Extract the [x, y] coordinate from the center of the cell holding the provided text.  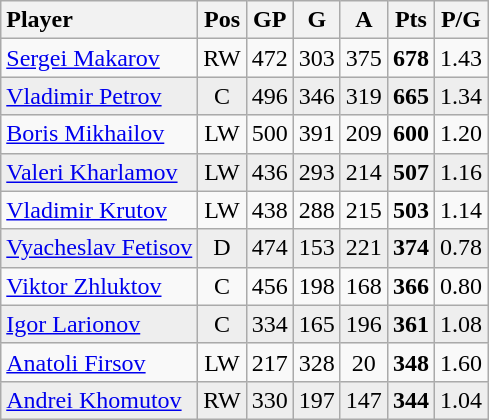
217 [270, 362]
374 [410, 248]
507 [410, 172]
168 [364, 286]
474 [270, 248]
361 [410, 324]
A [364, 20]
Boris Mikhailov [100, 134]
Pts [410, 20]
Igor Larionov [100, 324]
303 [316, 58]
0.78 [460, 248]
Sergei Makarov [100, 58]
Vyacheslav Fetisov [100, 248]
1.20 [460, 134]
209 [364, 134]
665 [410, 96]
G [316, 20]
Valeri Kharlamov [100, 172]
196 [364, 324]
P/G [460, 20]
375 [364, 58]
20 [364, 362]
153 [316, 248]
1.14 [460, 210]
1.08 [460, 324]
Andrei Khomutov [100, 400]
1.16 [460, 172]
346 [316, 96]
319 [364, 96]
436 [270, 172]
293 [316, 172]
600 [410, 134]
438 [270, 210]
Pos [222, 20]
328 [316, 362]
D [222, 248]
197 [316, 400]
Vladimir Petrov [100, 96]
503 [410, 210]
Vladimir Krutov [100, 210]
344 [410, 400]
Player [100, 20]
198 [316, 286]
348 [410, 362]
472 [270, 58]
678 [410, 58]
496 [270, 96]
1.04 [460, 400]
1.34 [460, 96]
500 [270, 134]
221 [364, 248]
1.43 [460, 58]
GP [270, 20]
391 [316, 134]
165 [316, 324]
147 [364, 400]
215 [364, 210]
Anatoli Firsov [100, 362]
214 [364, 172]
Viktor Zhluktov [100, 286]
366 [410, 286]
334 [270, 324]
0.80 [460, 286]
456 [270, 286]
330 [270, 400]
288 [316, 210]
1.60 [460, 362]
